Search for the cell housing the specified text and yield its [x, y] center coordinate. 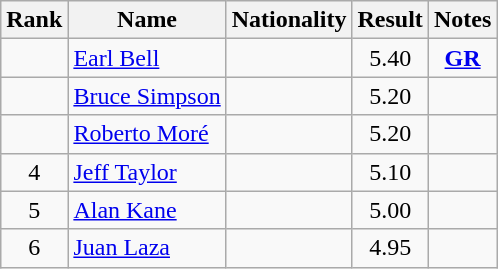
Result [390, 20]
Nationality [289, 20]
Rank [34, 20]
GR [462, 58]
Earl Bell [147, 58]
5.00 [390, 210]
Name [147, 20]
Jeff Taylor [147, 172]
Bruce Simpson [147, 96]
Notes [462, 20]
Alan Kane [147, 210]
4.95 [390, 248]
Juan Laza [147, 248]
5.40 [390, 58]
4 [34, 172]
5.10 [390, 172]
5 [34, 210]
6 [34, 248]
Roberto Moré [147, 134]
